Detect which cell encompasses the target text, then output its (X, Y) center coordinate. 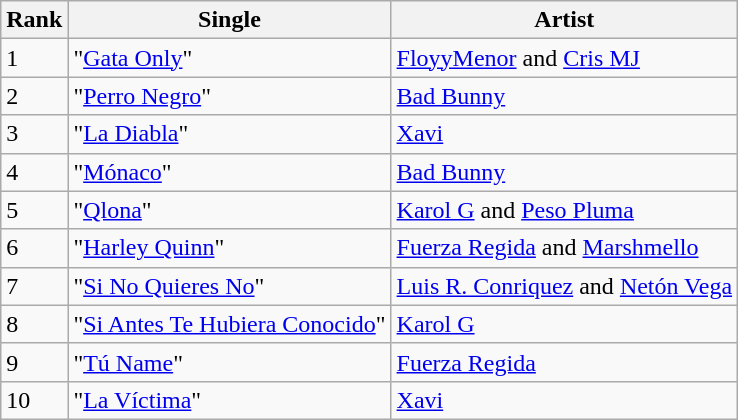
Karol G (564, 324)
Artist (564, 20)
Fuerza Regida (564, 362)
8 (34, 324)
"La Diabla" (230, 134)
"La Víctima" (230, 400)
2 (34, 96)
6 (34, 248)
9 (34, 362)
5 (34, 210)
"Tú Name" (230, 362)
Single (230, 20)
"Si Antes Te Hubiera Conocido" (230, 324)
"Gata Only" (230, 58)
FloyyMenor and Cris MJ (564, 58)
"Perro Negro" (230, 96)
1 (34, 58)
Luis R. Conriquez and Netón Vega (564, 286)
3 (34, 134)
"Harley Quinn" (230, 248)
4 (34, 172)
"Si No Quieres No" (230, 286)
Fuerza Regida and Marshmello (564, 248)
Rank (34, 20)
10 (34, 400)
"Qlona" (230, 210)
"Mónaco" (230, 172)
7 (34, 286)
Karol G and Peso Pluma (564, 210)
